Search for the cell housing the specified text and yield its (x, y) center coordinate. 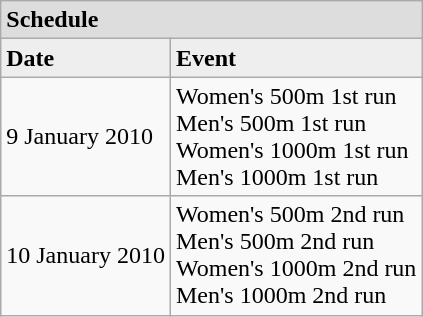
Event (296, 58)
Women's 500m 1st runMen's 500m 1st runWomen's 1000m 1st runMen's 1000m 1st run (296, 136)
Date (86, 58)
10 January 2010 (86, 256)
Women's 500m 2nd runMen's 500m 2nd runWomen's 1000m 2nd runMen's 1000m 2nd run (296, 256)
9 January 2010 (86, 136)
Schedule (212, 20)
